Search for the cell housing the specified text and yield its (x, y) center coordinate. 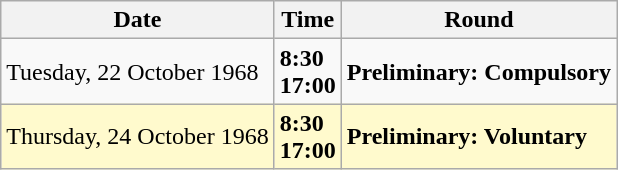
Date (138, 20)
Preliminary: Voluntary (478, 136)
Preliminary: Compulsory (478, 72)
Time (308, 20)
Round (478, 20)
Thursday, 24 October 1968 (138, 136)
Tuesday, 22 October 1968 (138, 72)
